Pinpoint the cell where the given text exists, returning its [X, Y] midpoint coordinate. 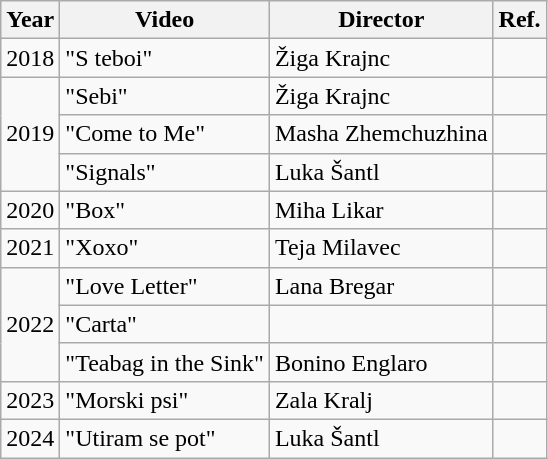
2020 [30, 210]
"Teabag in the Sink" [165, 362]
"Signals" [165, 172]
"Love Letter" [165, 286]
"Xoxo" [165, 248]
Zala Kralj [381, 400]
2024 [30, 438]
Year [30, 20]
2023 [30, 400]
Ref. [520, 20]
Director [381, 20]
"Come to Me" [165, 134]
"Morski psi" [165, 400]
"Box" [165, 210]
Bonino Englaro [381, 362]
"S teboi" [165, 58]
Teja Milavec [381, 248]
2021 [30, 248]
Video [165, 20]
Lana Bregar [381, 286]
Masha Zhemchuzhina [381, 134]
"Carta" [165, 324]
"Utiram se pot" [165, 438]
Miha Likar [381, 210]
2022 [30, 324]
"Sebi" [165, 96]
2019 [30, 134]
2018 [30, 58]
